Extract the (X, Y) coordinate from the center of the cell holding the provided text.  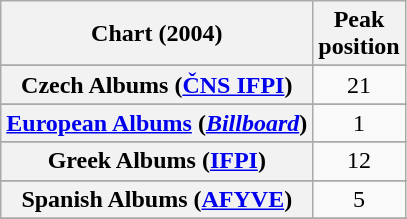
Greek Albums (IFPI) (157, 161)
12 (359, 161)
Chart (2004) (157, 34)
European Albums (Billboard) (157, 123)
Czech Albums (ČNS IFPI) (157, 85)
5 (359, 199)
Peakposition (359, 34)
Spanish Albums (AFYVE) (157, 199)
1 (359, 123)
21 (359, 85)
